Search for the cell housing the specified text and yield its [x, y] center coordinate. 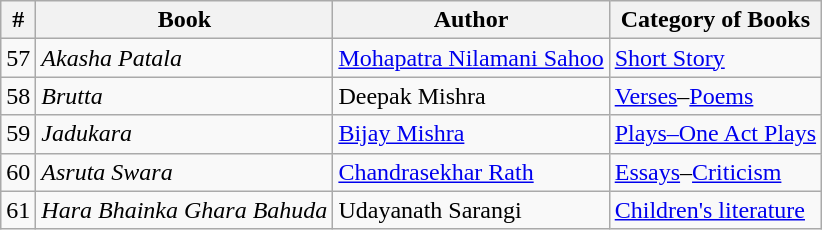
Chandrasekhar Rath [471, 172]
57 [18, 58]
Bijay Mishra [471, 134]
61 [18, 210]
Short Story [715, 58]
Hara Bhainka Ghara Bahuda [184, 210]
Verses–Poems [715, 96]
Plays–One Act Plays [715, 134]
Udayanath Sarangi [471, 210]
# [18, 20]
Deepak Mishra [471, 96]
Jadukara [184, 134]
Essays–Criticism [715, 172]
Akasha Patala [184, 58]
58 [18, 96]
Mohapatra Nilamani Sahoo [471, 58]
Author [471, 20]
60 [18, 172]
Brutta [184, 96]
Children's literature [715, 210]
Book [184, 20]
Asruta Swara [184, 172]
59 [18, 134]
Category of Books [715, 20]
